Return (X, Y) of the center of cell containing provided text 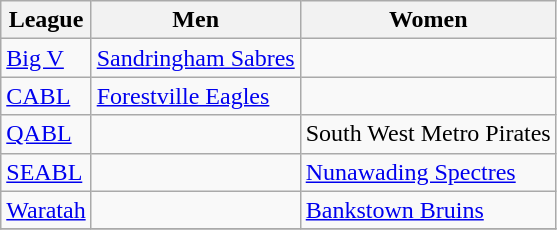
Bankstown Bruins (428, 210)
CABL (46, 96)
Forestville Eagles (196, 96)
League (46, 20)
Women (428, 20)
Sandringham Sabres (196, 58)
Big V (46, 58)
South West Metro Pirates (428, 134)
Waratah (46, 210)
Men (196, 20)
Nunawading Spectres (428, 172)
SEABL (46, 172)
QABL (46, 134)
